Identify which cell holds the provided text, then report its (X, Y) central coordinate. 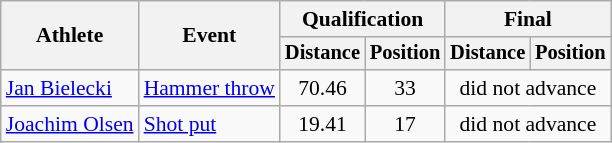
19.41 (322, 124)
Athlete (70, 36)
33 (405, 88)
Final (528, 19)
Hammer throw (210, 88)
Joachim Olsen (70, 124)
Shot put (210, 124)
Jan Bielecki (70, 88)
Qualification (362, 19)
17 (405, 124)
70.46 (322, 88)
Event (210, 36)
